Pinpoint the cell where the given text exists, returning its (x, y) midpoint coordinate. 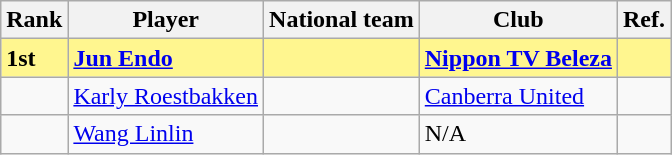
Karly Roestbakken (166, 96)
N/A (518, 134)
1st (34, 58)
Player (166, 20)
Rank (34, 20)
Jun Endo (166, 58)
Nippon TV Beleza (518, 58)
Club (518, 20)
Wang Linlin (166, 134)
Ref. (644, 20)
National team (342, 20)
Canberra United (518, 96)
